Detect which cell encompasses the target text, then output its (X, Y) center coordinate. 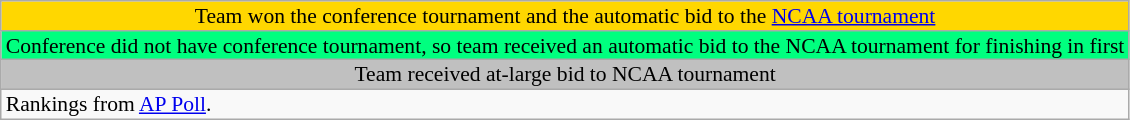
Conference did not have conference tournament, so team received an automatic bid to the NCAA tournament for finishing in first (566, 46)
Rankings from AP Poll. (566, 105)
Team received at-large bid to NCAA tournament (566, 75)
Team won the conference tournament and the automatic bid to the NCAA tournament (566, 16)
